Locate the cell with the specified text and output its (X, Y) center coordinate. 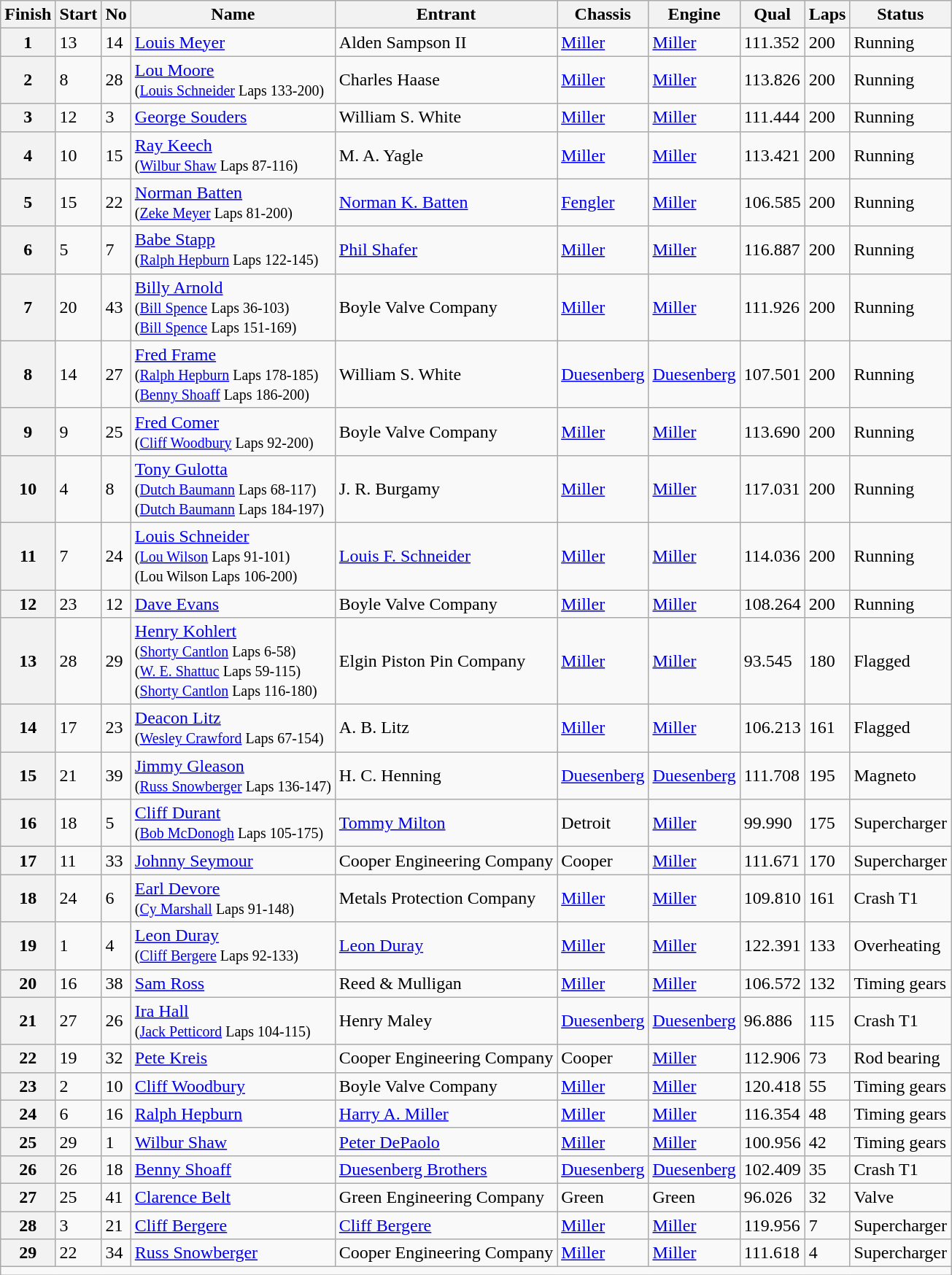
39 (116, 776)
Johnny Seymour (233, 861)
Magneto (900, 776)
Earl Devore(Cy Marshall Laps 91-148) (233, 899)
38 (116, 983)
Leon Duray (446, 945)
119.956 (772, 1225)
Ralph Hepburn (233, 1114)
Metals Protection Company (446, 899)
J. R. Burgamy (446, 489)
Billy Arnold (Bill Spence Laps 36-103)(Bill Spence Laps 151-169) (233, 307)
Tommy Milton (446, 823)
Valve (900, 1197)
Deacon Litz (Wesley Crawford Laps 67-154) (233, 728)
Finish (28, 15)
Overheating (900, 945)
96.026 (772, 1197)
113.690 (772, 432)
111.926 (772, 307)
107.501 (772, 374)
Babe Stapp(Ralph Hepburn Laps 122-145) (233, 249)
Henry Maley (446, 1021)
Fred Frame(Ralph Hepburn Laps 178-185)(Benny Shoaff Laps 186-200) (233, 374)
Benny Shoaff (233, 1169)
35 (827, 1169)
106.585 (772, 203)
H. C. Henning (446, 776)
Green Engineering Company (446, 1197)
96.886 (772, 1021)
132 (827, 983)
33 (116, 861)
Ira Hall (Jack Petticord Laps 104-115) (233, 1021)
115 (827, 1021)
Status (900, 15)
Pete Kreis (233, 1058)
111.444 (772, 117)
M. A. Yagle (446, 155)
73 (827, 1058)
No (116, 15)
Chassis (603, 15)
Leon Duray(Cliff Bergere Laps 92-133) (233, 945)
116.887 (772, 249)
133 (827, 945)
117.031 (772, 489)
99.990 (772, 823)
Henry Kohlert (Shorty Cantlon Laps 6-58)(W. E. Shattuc Laps 59-115)(Shorty Cantlon Laps 116-180) (233, 661)
108.264 (772, 603)
Alden Sampson II (446, 42)
Clarence Belt (233, 1197)
41 (116, 1197)
Start (79, 15)
106.213 (772, 728)
Duesenberg Brothers (446, 1169)
109.810 (772, 899)
114.036 (772, 556)
Laps (827, 15)
Cliff Woodbury (233, 1086)
111.352 (772, 42)
Wilbur Shaw (233, 1142)
116.354 (772, 1114)
Sam Ross (233, 983)
Jimmy Gleason (Russ Snowberger Laps 136-147) (233, 776)
Russ Snowberger (233, 1253)
48 (827, 1114)
Norman K. Batten (446, 203)
113.421 (772, 155)
Lou Moore (Louis Schneider Laps 133-200) (233, 80)
93.545 (772, 661)
43 (116, 307)
Qual (772, 15)
Fred Comer(Cliff Woodbury Laps 92-200) (233, 432)
Entrant (446, 15)
Rod bearing (900, 1058)
Peter DePaolo (446, 1142)
Reed & Mulligan (446, 983)
42 (827, 1142)
55 (827, 1086)
Louis Schneider(Lou Wilson Laps 91-101)(Lou Wilson Laps 106-200) (233, 556)
Elgin Piston Pin Company (446, 661)
122.391 (772, 945)
112.906 (772, 1058)
Detroit (603, 823)
113.826 (772, 80)
100.956 (772, 1142)
111.618 (772, 1253)
170 (827, 861)
Louis Meyer (233, 42)
111.671 (772, 861)
Fengler (603, 203)
Cliff Durant(Bob McDonogh Laps 105-175) (233, 823)
A. B. Litz (446, 728)
Engine (694, 15)
34 (116, 1253)
195 (827, 776)
Dave Evans (233, 603)
Ray Keech (Wilbur Shaw Laps 87-116) (233, 155)
180 (827, 661)
George Souders (233, 117)
120.418 (772, 1086)
Name (233, 15)
Louis F. Schneider (446, 556)
Tony Gulotta(Dutch Baumann Laps 68-117)(Dutch Baumann Laps 184-197) (233, 489)
175 (827, 823)
111.708 (772, 776)
Phil Shafer (446, 249)
Norman Batten(Zeke Meyer Laps 81-200) (233, 203)
Charles Haase (446, 80)
106.572 (772, 983)
102.409 (772, 1169)
Harry A. Miller (446, 1114)
